Find where the given text appears and provide that cell's center as (X, Y) coordinate. 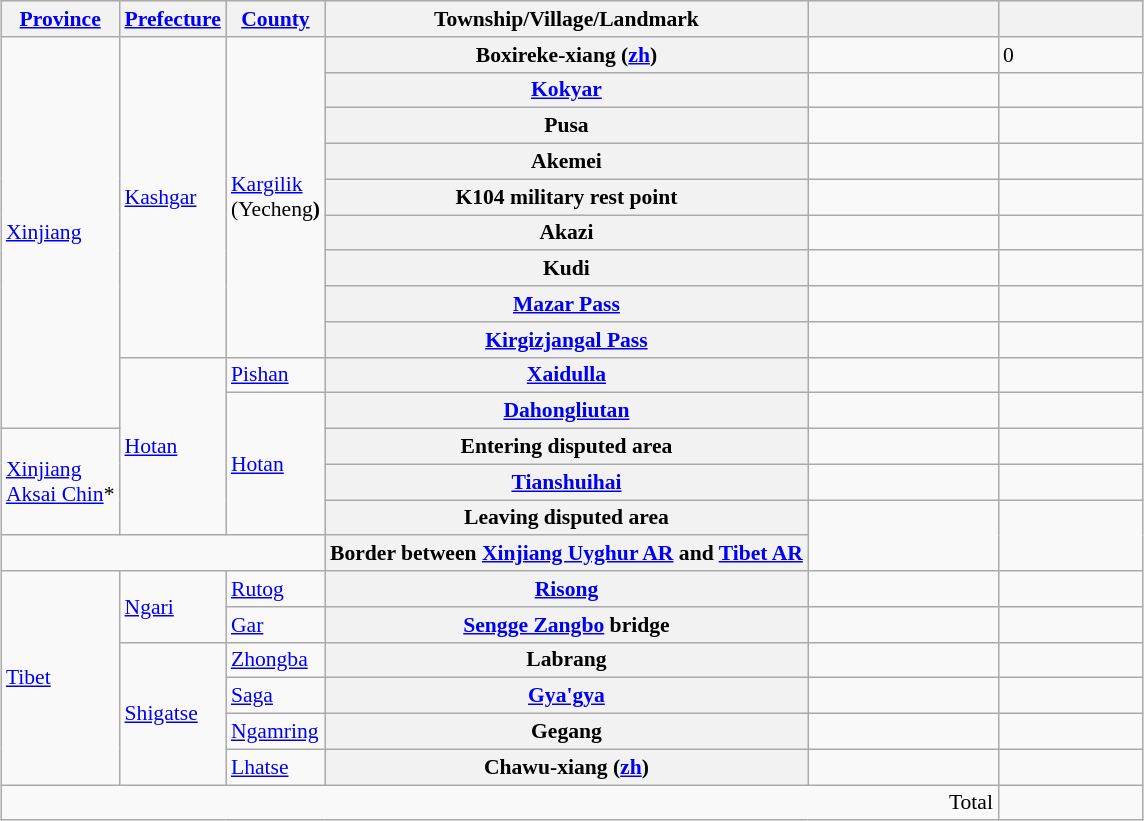
Akemei (566, 162)
Entering disputed area (566, 447)
Total (500, 803)
0 (1070, 55)
Xaidulla (566, 375)
Kirgizjangal Pass (566, 340)
Ngamring (276, 732)
Ngari (173, 606)
Risong (566, 589)
Mazar Pass (566, 304)
Lhatse (276, 767)
Akazi (566, 233)
Shigatse (173, 713)
Kudi (566, 269)
Kashgar (173, 198)
Saga (276, 696)
Prefecture (173, 19)
Tibet (60, 678)
Gegang (566, 732)
Leaving disputed area (566, 518)
Township/Village/Landmark (566, 19)
XinjiangAksai Chin* (60, 482)
Zhongba (276, 660)
K104 military rest point (566, 197)
Rutog (276, 589)
Pusa (566, 126)
Boxireke-xiang (zh) (566, 55)
Gar (276, 625)
Tianshuihai (566, 482)
Pishan (276, 375)
Chawu-xiang (zh) (566, 767)
Border between Xinjiang Uyghur AR and Tibet AR (566, 554)
Labrang (566, 660)
Kargilik(Yecheng) (276, 198)
Dahongliutan (566, 411)
Xinjiang (60, 233)
Province (60, 19)
Gya'gya (566, 696)
Kokyar (566, 90)
Sengge Zangbo bridge (566, 625)
County (276, 19)
